Identify which cell holds the provided text, then report its (x, y) central coordinate. 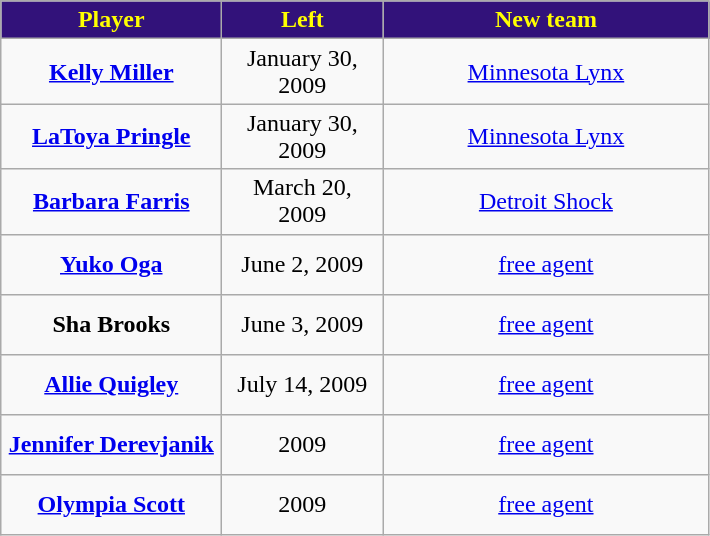
Barbara Farris (112, 202)
Yuko Oga (112, 264)
July 14, 2009 (302, 384)
Detroit Shock (546, 202)
June 3, 2009 (302, 324)
New team (546, 20)
Jennifer Derevjanik (112, 444)
Sha Brooks (112, 324)
Player (112, 20)
June 2, 2009 (302, 264)
LaToya Pringle (112, 136)
Allie Quigley (112, 384)
March 20, 2009 (302, 202)
Left (302, 20)
Olympia Scott (112, 504)
Kelly Miller (112, 72)
